Identify which cell holds the provided text, then report its [x, y] central coordinate. 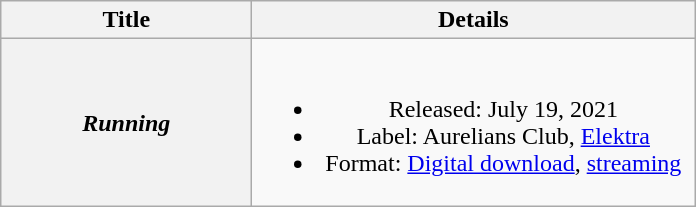
Running [126, 122]
Title [126, 20]
Released: July 19, 2021Label: Aurelians Club, ElektraFormat: Digital download, streaming [474, 122]
Details [474, 20]
